Detect which cell encompasses the target text, then output its [X, Y] center coordinate. 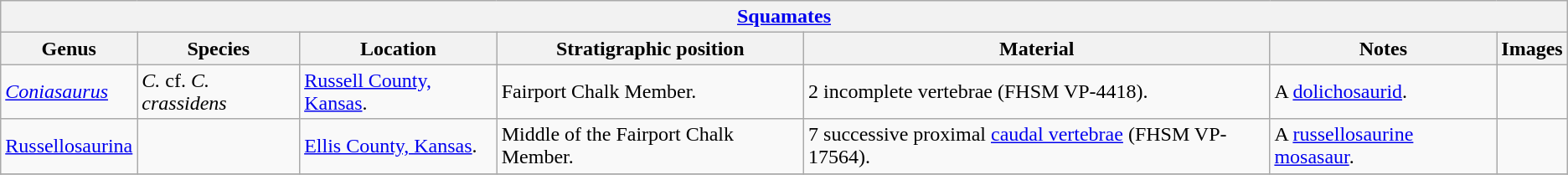
Genus [69, 49]
C. cf. C. crassidens [219, 92]
Images [1532, 49]
Ellis County, Kansas. [399, 146]
7 successive proximal caudal vertebrae (FHSM VP-17564). [1037, 146]
Material [1037, 49]
Fairport Chalk Member. [650, 92]
Coniasaurus [69, 92]
2 incomplete vertebrae (FHSM VP-4418). [1037, 92]
Stratigraphic position [650, 49]
Location [399, 49]
Middle of the Fairport Chalk Member. [650, 146]
Notes [1384, 49]
Species [219, 49]
Russell County, Kansas. [399, 92]
Russellosaurina [69, 146]
A dolichosaurid. [1384, 92]
A russellosaurine mosasaur. [1384, 146]
Squamates [784, 17]
